Output the [X, Y] coordinate of the center of the cell containing the given text.  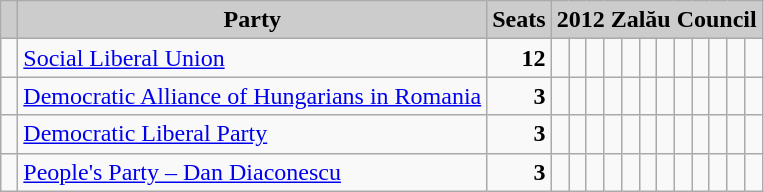
Democratic Liberal Party [252, 134]
Democratic Alliance of Hungarians in Romania [252, 96]
12 [519, 58]
Party [252, 20]
People's Party – Dan Diaconescu [252, 172]
2012 Zalău Council [656, 20]
Social Liberal Union [252, 58]
Seats [519, 20]
